Return the [X, Y] coordinate for the center point of the cell that contains the specified text.  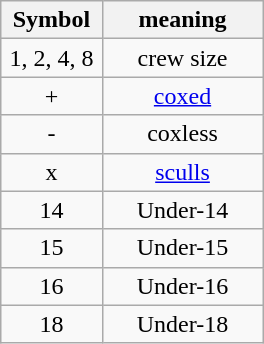
14 [52, 210]
coxless [182, 134]
Under-18 [182, 324]
1, 2, 4, 8 [52, 58]
Under-15 [182, 248]
sculls [182, 172]
coxed [182, 96]
Symbol [52, 20]
meaning [182, 20]
x [52, 172]
- [52, 134]
+ [52, 96]
Under-16 [182, 286]
Under-14 [182, 210]
crew size [182, 58]
16 [52, 286]
15 [52, 248]
18 [52, 324]
